Return [x, y] of the center of cell containing provided text 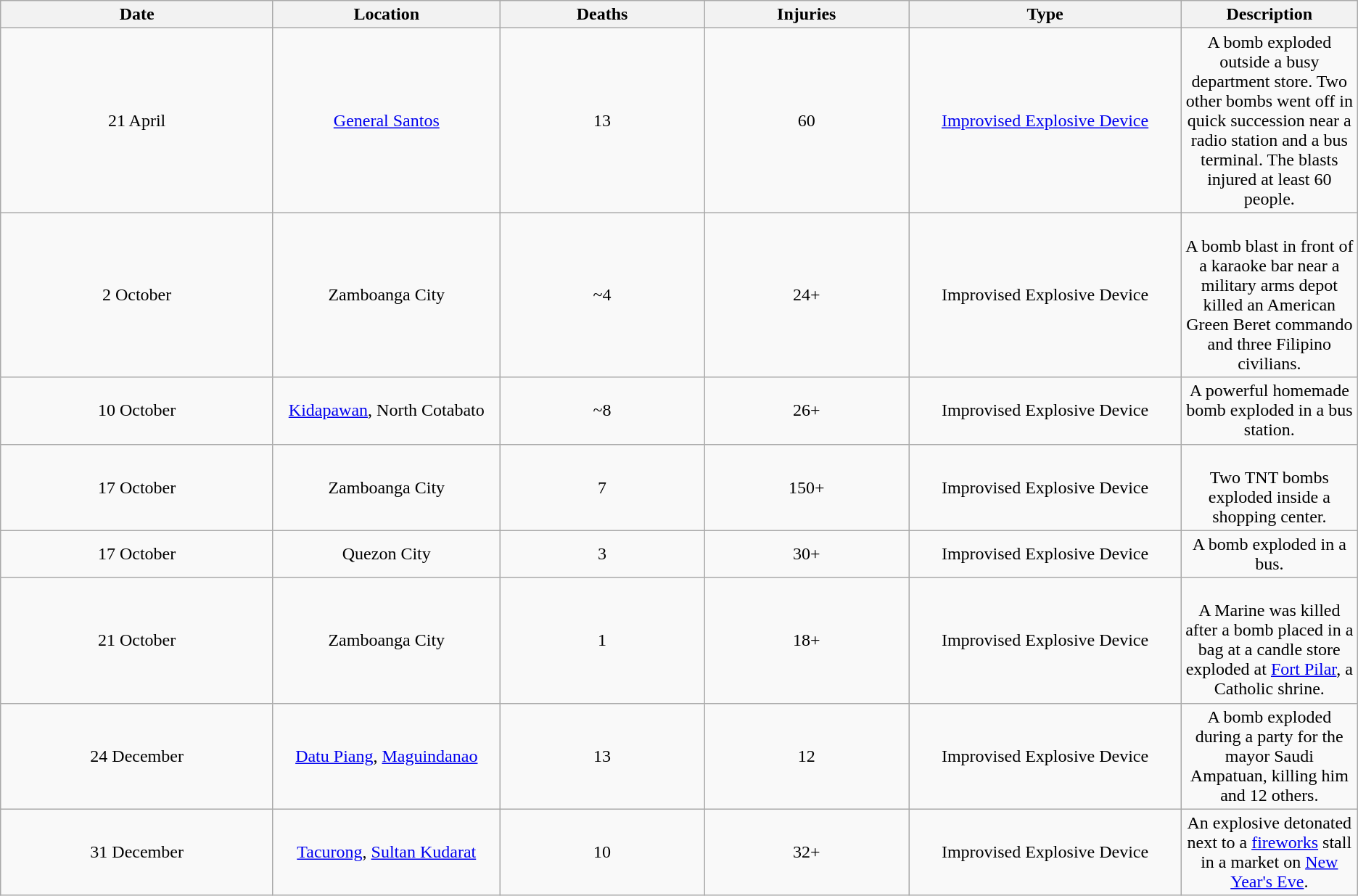
26+ [807, 411]
Kidapawan, North Cotabato [386, 411]
32+ [807, 852]
12 [807, 756]
Injuries [807, 15]
General Santos [386, 120]
10 October [137, 411]
Two TNT bombs exploded inside a shopping center. [1269, 488]
A bomb exploded in a bus. [1269, 554]
10 [602, 852]
Deaths [602, 15]
18+ [807, 640]
150+ [807, 488]
A bomb blast in front of a karaoke bar near a military arms depot killed an American Green Beret commando and three Filipino civilians. [1269, 295]
Description [1269, 15]
24+ [807, 295]
30+ [807, 554]
31 December [137, 852]
21 October [137, 640]
A Marine was killed after a bomb placed in a bag at a candle store exploded at Fort Pilar, a Catholic shrine. [1269, 640]
~4 [602, 295]
1 [602, 640]
Tacurong, Sultan Kudarat [386, 852]
~8 [602, 411]
60 [807, 120]
3 [602, 554]
Date [137, 15]
21 April [137, 120]
Quezon City [386, 554]
An explosive detonated next to a fireworks stall in a market on New Year's Eve. [1269, 852]
A powerful homemade bomb exploded in a bus station. [1269, 411]
Location [386, 15]
2 October [137, 295]
A bomb exploded during a party for the mayor Saudi Ampatuan, killing him and 12 others. [1269, 756]
7 [602, 488]
24 December [137, 756]
Type [1045, 15]
Datu Piang, Maguindanao [386, 756]
